Provide the [X, Y] coordinate of the cell's center where the given text is located.  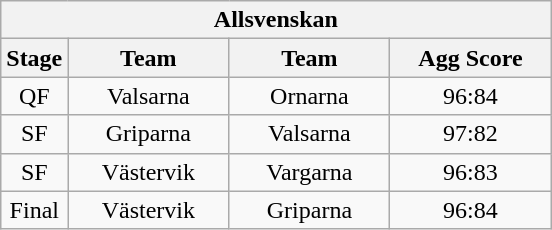
97:82 [470, 134]
Ornarna [310, 96]
Final [34, 210]
QF [34, 96]
Agg Score [470, 58]
Allsvenskan [276, 20]
Stage [34, 58]
96:83 [470, 172]
Vargarna [310, 172]
